Return (x, y) of the center of cell containing provided text 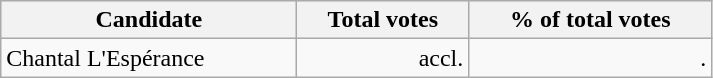
accl. (383, 58)
Total votes (383, 20)
. (590, 58)
Chantal L'Espérance (149, 58)
Candidate (149, 20)
% of total votes (590, 20)
